Provide the (X, Y) coordinate of the cell's center where the given text is located.  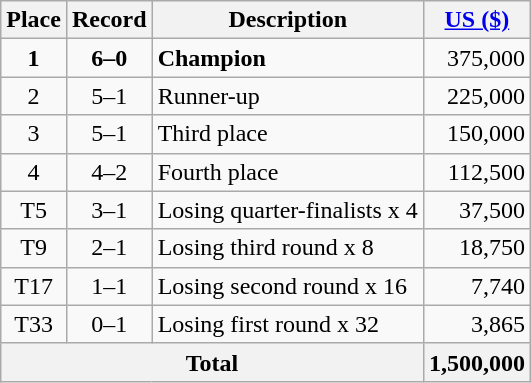
3–1 (109, 210)
Champion (288, 58)
18,750 (476, 248)
Losing third round x 8 (288, 248)
Fourth place (288, 172)
T9 (34, 248)
1,500,000 (476, 362)
6–0 (109, 58)
4 (34, 172)
1–1 (109, 286)
1 (34, 58)
4–2 (109, 172)
Third place (288, 134)
3,865 (476, 324)
Place (34, 20)
112,500 (476, 172)
2 (34, 96)
Total (212, 362)
Runner-up (288, 96)
Losing quarter-finalists x 4 (288, 210)
375,000 (476, 58)
7,740 (476, 286)
Losing first round x 32 (288, 324)
Record (109, 20)
Losing second round x 16 (288, 286)
US ($) (476, 20)
0–1 (109, 324)
37,500 (476, 210)
T5 (34, 210)
2–1 (109, 248)
T33 (34, 324)
3 (34, 134)
Description (288, 20)
150,000 (476, 134)
T17 (34, 286)
225,000 (476, 96)
